Scan for the cell matching the given text and deliver its (x, y) coordinate at center. 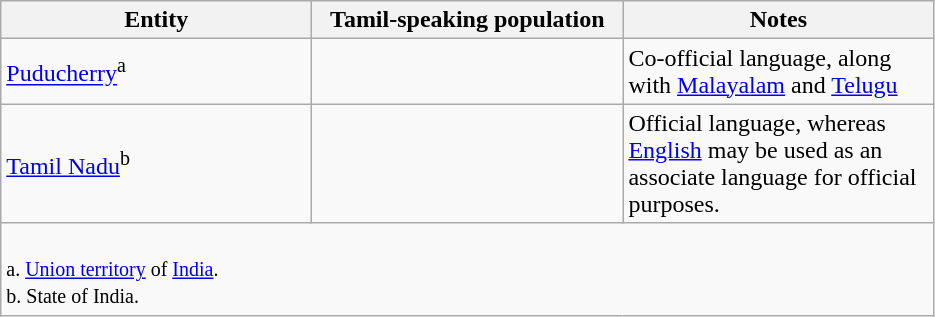
Entity (156, 20)
Puducherrya (156, 72)
Co-official language, along with Malayalam and Telugu (778, 72)
Tamil Nadub (156, 164)
Notes (778, 20)
Official language, whereas English may be used as an associate language for official purposes. (778, 164)
Tamil-speaking population (468, 20)
a. Union territory of India.b. State of India. (468, 269)
